From the cell containing the given text, extract its center point as [x, y] coordinate. 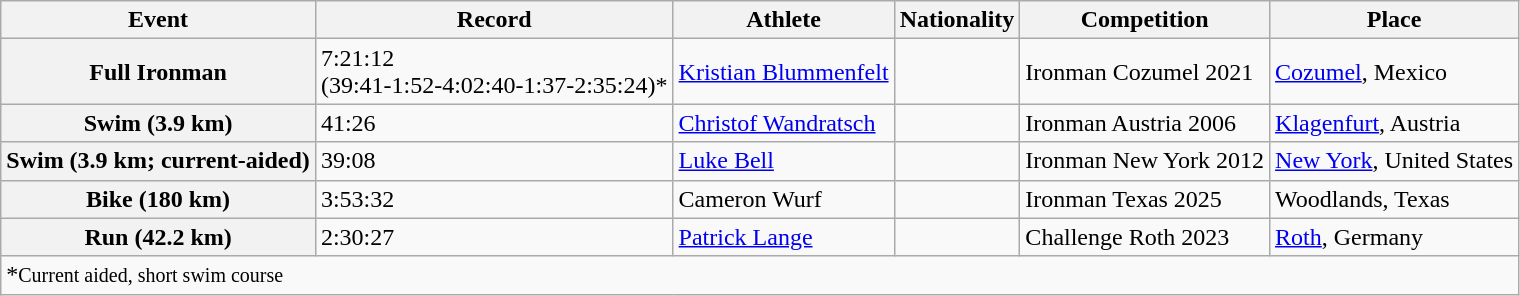
Record [494, 20]
Ironman Texas 2025 [1145, 199]
3:53:32 [494, 199]
Event [158, 20]
Cameron Wurf [784, 199]
*Current aided, short swim course [760, 275]
41:26 [494, 123]
39:08 [494, 161]
Competition [1145, 20]
Challenge Roth 2023 [1145, 237]
Swim (3.9 km; current-aided) [158, 161]
Luke Bell [784, 161]
New York, United States [1394, 161]
Christof Wandratsch [784, 123]
Woodlands, Texas [1394, 199]
Full Ironman [158, 72]
Roth, Germany [1394, 237]
Ironman New York 2012 [1145, 161]
7:21:12(39:41-1:52-4:02:40-1:37-2:35:24)* [494, 72]
Swim (3.9 km) [158, 123]
Nationality [957, 20]
Patrick Lange [784, 237]
Klagenfurt, Austria [1394, 123]
Place [1394, 20]
Ironman Austria 2006 [1145, 123]
Athlete [784, 20]
Kristian Blummenfelt [784, 72]
2:30:27 [494, 237]
Bike (180 km) [158, 199]
Run (42.2 km) [158, 237]
Ironman Cozumel 2021 [1145, 72]
Cozumel, Mexico [1394, 72]
